Identify which cell holds the provided text, then report its [X, Y] central coordinate. 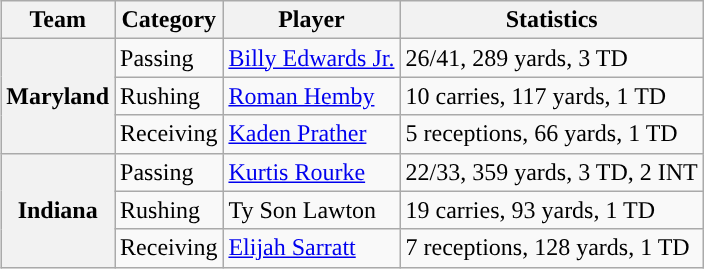
10 carries, 117 yards, 1 TD [552, 96]
7 receptions, 128 yards, 1 TD [552, 248]
Ty Son Lawton [312, 210]
Category [169, 20]
Roman Hemby [312, 96]
Player [312, 20]
5 receptions, 66 yards, 1 TD [552, 134]
Indiana [58, 210]
Billy Edwards Jr. [312, 58]
Statistics [552, 20]
Kaden Prather [312, 134]
Kurtis Rourke [312, 172]
22/33, 359 yards, 3 TD, 2 INT [552, 172]
26/41, 289 yards, 3 TD [552, 58]
Team [58, 20]
Maryland [58, 96]
Elijah Sarratt [312, 248]
19 carries, 93 yards, 1 TD [552, 210]
